Output the (X, Y) coordinate of the center of the cell containing the given text.  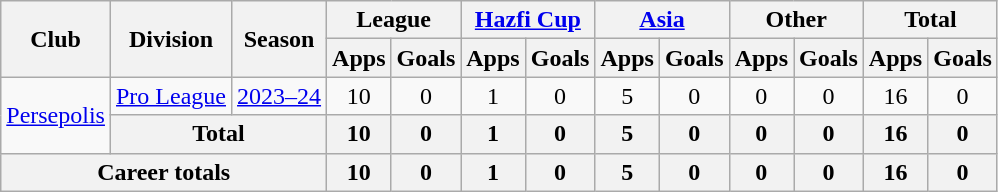
Persepolis (56, 115)
Other (796, 20)
Division (170, 39)
Season (280, 39)
Hazfi Cup (528, 20)
2023–24 (280, 96)
Pro League (170, 96)
Career totals (164, 172)
Asia (662, 20)
Club (56, 39)
League (394, 20)
